For the text-containing cell, return its midpoint in [X, Y] coordinate format. 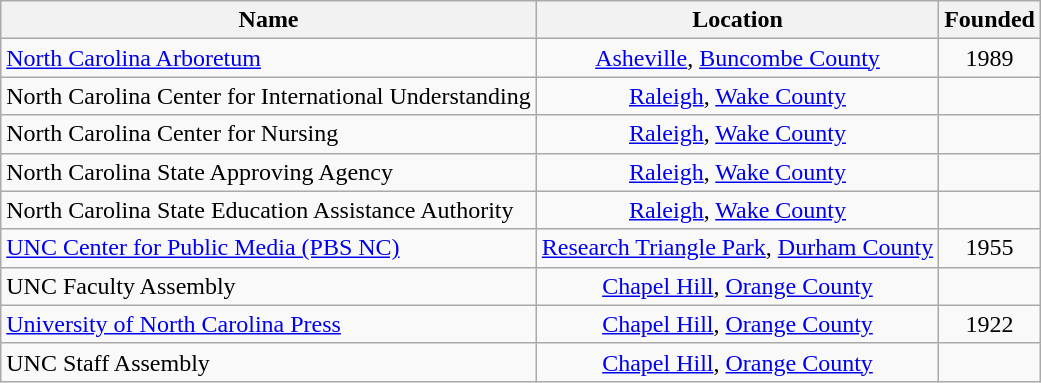
1989 [990, 58]
North Carolina State Approving Agency [269, 172]
UNC Faculty Assembly [269, 286]
University of North Carolina Press [269, 324]
Asheville, Buncombe County [737, 58]
Name [269, 20]
UNC Center for Public Media (PBS NC) [269, 248]
1922 [990, 324]
1955 [990, 248]
Location [737, 20]
North Carolina Center for Nursing [269, 134]
UNC Staff Assembly [269, 362]
North Carolina State Education Assistance Authority [269, 210]
North Carolina Arboretum [269, 58]
Founded [990, 20]
Research Triangle Park, Durham County [737, 248]
North Carolina Center for International Understanding [269, 96]
